Extract the (x, y) coordinate from the center of the cell holding the provided text.  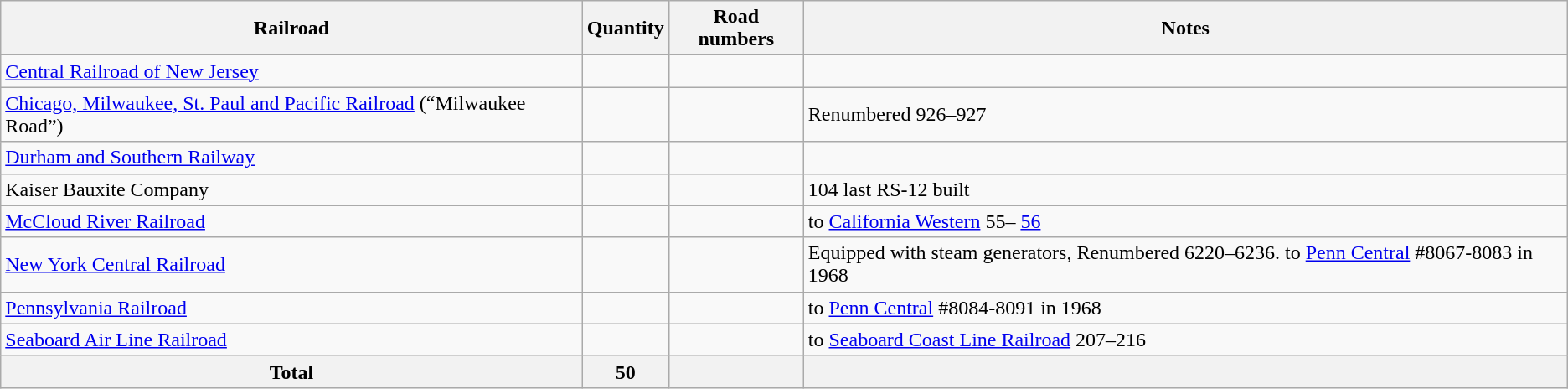
to Seaboard Coast Line Railroad 207–216 (1185, 340)
Equipped with steam generators, Renumbered 6220–6236. to Penn Central #8067-8083 in 1968 (1185, 265)
Central Railroad of New Jersey (291, 71)
Road numbers (735, 29)
Durham and Southern Railway (291, 158)
Kaiser Bauxite Company (291, 189)
Railroad (291, 29)
Notes (1185, 29)
McCloud River Railroad (291, 221)
104 last RS-12 built (1185, 189)
50 (625, 371)
Seaboard Air Line Railroad (291, 340)
New York Central Railroad (291, 265)
Chicago, Milwaukee, St. Paul and Pacific Railroad (“Milwaukee Road”) (291, 114)
to California Western 55– 56 (1185, 221)
Quantity (625, 29)
Total (291, 371)
Pennsylvania Railroad (291, 308)
to Penn Central #8084-8091 in 1968 (1185, 308)
Renumbered 926–927 (1185, 114)
